Extract the (x, y) coordinate from the center of the cell holding the provided text.  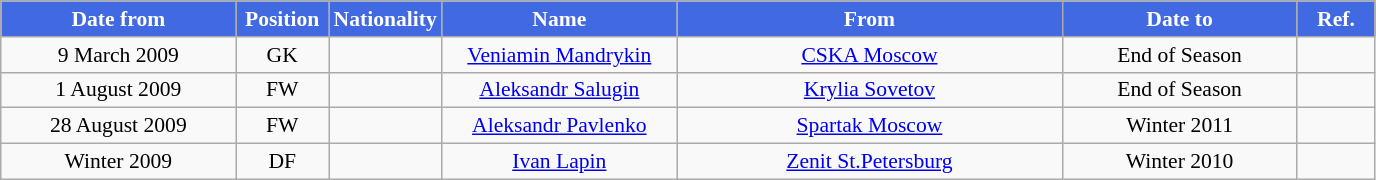
CSKA Moscow (870, 55)
Ref. (1336, 19)
Date from (118, 19)
Nationality (384, 19)
1 August 2009 (118, 90)
Winter 2011 (1180, 126)
DF (282, 162)
Position (282, 19)
Date to (1180, 19)
Name (560, 19)
Winter 2009 (118, 162)
Aleksandr Salugin (560, 90)
From (870, 19)
Veniamin Mandrykin (560, 55)
Spartak Moscow (870, 126)
Winter 2010 (1180, 162)
9 March 2009 (118, 55)
Zenit St.Petersburg (870, 162)
28 August 2009 (118, 126)
GK (282, 55)
Aleksandr Pavlenko (560, 126)
Krylia Sovetov (870, 90)
Ivan Lapin (560, 162)
